Return [X, Y] of the center of cell containing provided text 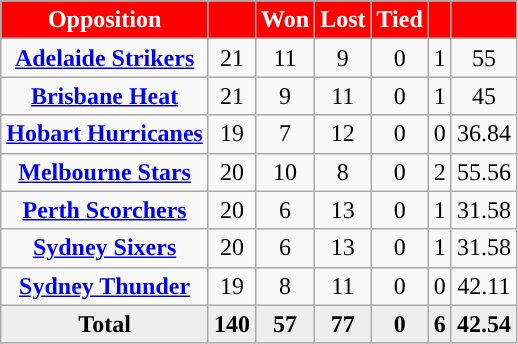
7 [286, 134]
Perth Scorchers [105, 210]
12 [343, 134]
36.84 [484, 134]
2 [440, 172]
Hobart Hurricanes [105, 134]
Opposition [105, 20]
10 [286, 172]
55.56 [484, 172]
42.11 [484, 286]
57 [286, 324]
Brisbane Heat [105, 96]
Total [105, 324]
140 [232, 324]
Won [286, 20]
Lost [343, 20]
42.54 [484, 324]
Melbourne Stars [105, 172]
55 [484, 58]
45 [484, 96]
Tied [400, 20]
Sydney Thunder [105, 286]
77 [343, 324]
Sydney Sixers [105, 248]
Adelaide Strikers [105, 58]
